Determine the [x, y] coordinate at the center of the cell enclosing the given text.  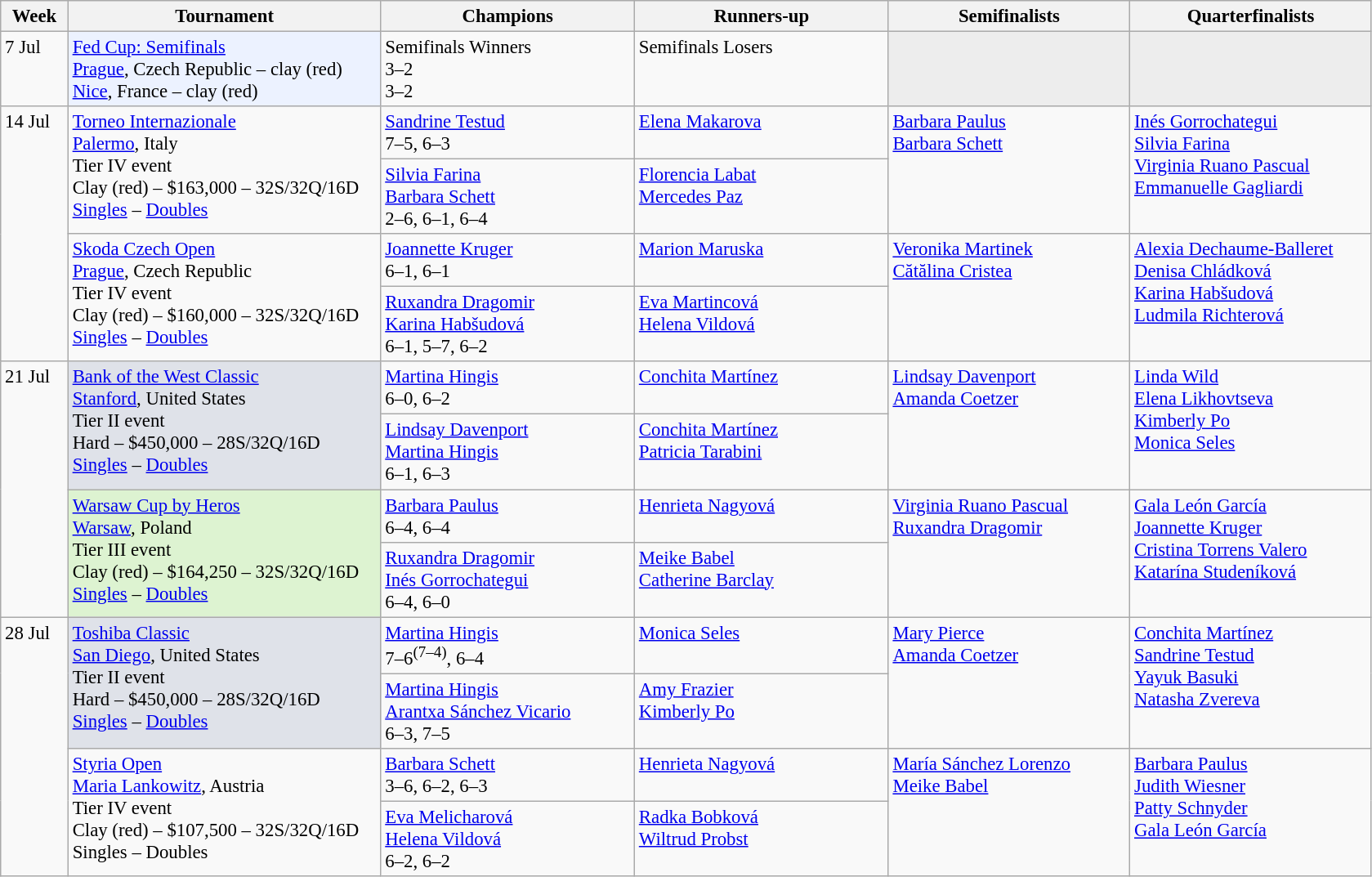
Week [34, 16]
Bank of the West Classic Stanford, United States Tier II event Hard – $450,000 – 28S/32Q/16D Singles – Doubles [224, 425]
Martina Hingis7–6(7–4), 6–4 [508, 646]
14 Jul [34, 234]
Champions [508, 16]
Lindsay Davenport Amanda Coetzer [1009, 425]
Tournament [224, 16]
Lindsay Davenport Martina Hingis 6–1, 6–3 [508, 452]
7 Jul [34, 69]
Mary Pierce Amanda Coetzer [1009, 683]
Monica Seles [762, 646]
Marion Maruska [762, 260]
Alexia Dechaume-Balleret Denisa Chládková Karina Habšudová Ludmila Richterová [1251, 298]
Silvia Farina Barbara Schett 2–6, 6–1, 6–4 [508, 197]
Quarterfinalists [1251, 16]
28 Jul [34, 747]
Meike Babel Catherine Barclay [762, 579]
Warsaw Cup by Heros Warsaw, Poland Tier III event Clay (red) – $164,250 – 32S/32Q/16D Singles – Doubles [224, 553]
Semifinalists [1009, 16]
Torneo Internazionale Palermo, Italy Tier IV event Clay (red) – $163,000 – 32S/32Q/16D Singles – Doubles [224, 170]
Conchita Martínez Sandrine Testud Yayuk Basuki Natasha Zvereva [1251, 683]
Martina Hingis6–0, 6–2 [508, 387]
Conchita Martínez Patricia Tarabini [762, 452]
Gala León García Joannette Kruger Cristina Torrens Valero Katarína Studeníková [1251, 553]
Martina Hingis Arantxa Sánchez Vicario 6–3, 7–5 [508, 711]
Barbara Paulus Barbara Schett [1009, 170]
Amy Frazier Kimberly Po [762, 711]
Ruxandra Dragomir Inés Gorrochategui 6–4, 6–0 [508, 579]
21 Jul [34, 489]
Skoda Czech Open Prague, Czech Republic Tier IV event Clay (red) – $160,000 – 32S/32Q/16D Singles – Doubles [224, 298]
Semifinals Losers [762, 69]
Linda Wild Elena Likhovtseva Kimberly Po Monica Seles [1251, 425]
María Sánchez Lorenzo Meike Babel [1009, 812]
Toshiba Classic San Diego, United States Tier II event Hard – $450,000 – 28S/32Q/16D Singles – Doubles [224, 683]
Inés Gorrochategui Silvia Farina Virginia Ruano Pascual Emmanuelle Gagliardi [1251, 170]
Joannette Kruger6–1, 6–1 [508, 260]
Sandrine Testud7–5, 6–3 [508, 132]
Radka Bobková Wiltrud Probst [762, 839]
Virginia Ruano Pascual Ruxandra Dragomir [1009, 553]
Eva Martincová Helena Vildová [762, 324]
Barbara Paulus6–4, 6–4 [508, 517]
Elena Makarova [762, 132]
Florencia Labat Mercedes Paz [762, 197]
Barbara Schett3–6, 6–2, 6–3 [508, 775]
Runners-up [762, 16]
Veronika Martinek Cătălina Cristea [1009, 298]
Barbara Paulus Judith Wiesner Patty Schnyder Gala León García [1251, 812]
Fed Cup: Semifinals Prague, Czech Republic – clay (red) Nice, France – clay (red) [224, 69]
Conchita Martínez [762, 387]
Semifinals Winners 3–2 3–2 [508, 69]
Ruxandra Dragomir Karina Habšudová 6–1, 5–7, 6–2 [508, 324]
Eva Melicharová Helena Vildová 6–2, 6–2 [508, 839]
Styria Open Maria Lankowitz, Austria Tier IV event Clay (red) – $107,500 – 32S/32Q/16DSingles – Doubles [224, 812]
